Detect which cell encompasses the target text, then output its [x, y] center coordinate. 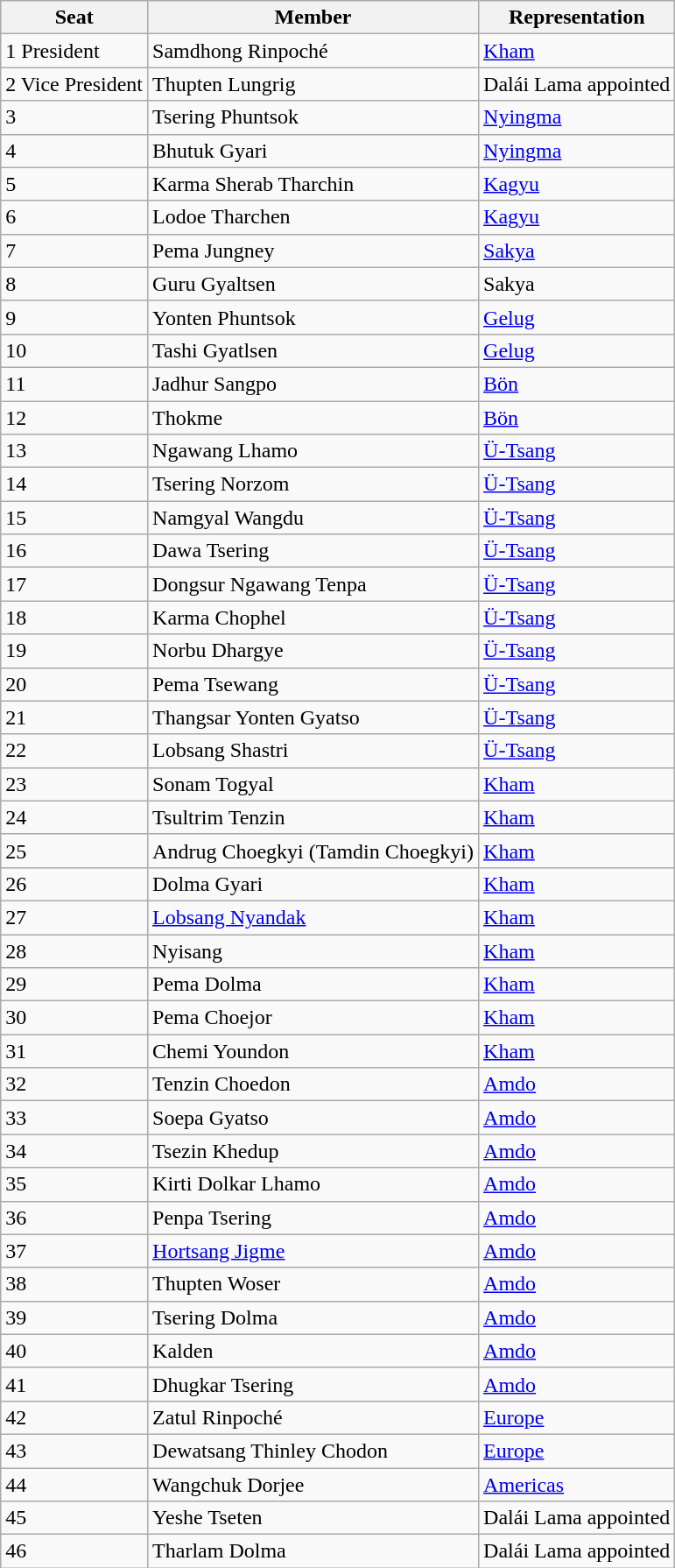
Samdhong Rinpoché [313, 51]
Chemi Youndon [313, 1051]
41 [74, 1384]
42 [74, 1417]
Seat [74, 18]
44 [74, 1485]
Lobsang Shastri [313, 751]
11 [74, 384]
Americas [577, 1485]
Dongsur Ngawang Tenpa [313, 584]
Guru Gyaltsen [313, 284]
Pema Dolma [313, 985]
Pema Tsewang [313, 684]
15 [74, 518]
Tenzin Choedon [313, 1084]
4 [74, 151]
Norbu Dhargye [313, 651]
40 [74, 1351]
7 [74, 251]
Tharlam Dolma [313, 1551]
Tsering Dolma [313, 1317]
22 [74, 751]
Nyisang [313, 950]
26 [74, 884]
31 [74, 1051]
36 [74, 1218]
Ngawang Lhamo [313, 451]
45 [74, 1518]
Hortsang Jigme [313, 1251]
Tsering Norzom [313, 484]
46 [74, 1551]
Lobsang Nyandak [313, 917]
Pema Choejor [313, 1018]
19 [74, 651]
37 [74, 1251]
5 [74, 184]
28 [74, 950]
Penpa Tsering [313, 1218]
Soepa Gyatso [313, 1118]
39 [74, 1317]
43 [74, 1451]
33 [74, 1118]
Sonam Togyal [313, 784]
24 [74, 817]
18 [74, 618]
10 [74, 350]
9 [74, 317]
Yeshe Tseten [313, 1518]
Yonten Phuntsok [313, 317]
12 [74, 418]
Tsultrim Tenzin [313, 817]
Wangchuk Dorjee [313, 1485]
1 President [74, 51]
Tashi Gyatlsen [313, 350]
25 [74, 851]
16 [74, 551]
Dewatsang Thinley Chodon [313, 1451]
29 [74, 985]
14 [74, 484]
Member [313, 18]
23 [74, 784]
13 [74, 451]
6 [74, 217]
Dolma Gyari [313, 884]
30 [74, 1018]
Dawa Tsering [313, 551]
Karma Chophel [313, 618]
Namgyal Wangdu [313, 518]
17 [74, 584]
Thupten Lungrig [313, 84]
34 [74, 1151]
Zatul Rinpoché [313, 1417]
Kirti Dolkar Lhamo [313, 1184]
8 [74, 284]
Representation [577, 18]
Tsering Phuntsok [313, 117]
3 [74, 117]
Thangsar Yonten Gyatso [313, 717]
Pema Jungney [313, 251]
Jadhur Sangpo [313, 384]
Andrug Choegkyi (Tamdin Choegkyi) [313, 851]
Karma Sherab Tharchin [313, 184]
2 Vice President [74, 84]
Thokme [313, 418]
21 [74, 717]
Kalden [313, 1351]
Bhutuk Gyari [313, 151]
27 [74, 917]
35 [74, 1184]
38 [74, 1284]
20 [74, 684]
Lodoe Tharchen [313, 217]
Tsezin Khedup [313, 1151]
Thupten Woser [313, 1284]
Dhugkar Tsering [313, 1384]
32 [74, 1084]
